Identify which cell holds the provided text, then report its [x, y] central coordinate. 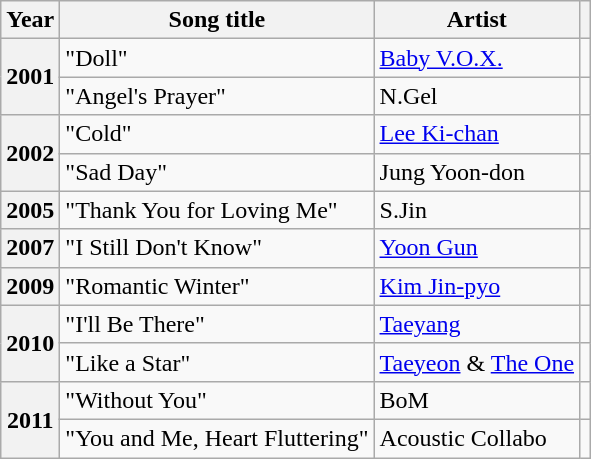
Year [30, 20]
"You and Me, Heart Fluttering" [217, 438]
"Angel's Prayer" [217, 96]
2010 [30, 343]
Artist [477, 20]
2007 [30, 248]
"Thank You for Loving Me" [217, 210]
Jung Yoon-don [477, 172]
"Doll" [217, 58]
"Sad Day" [217, 172]
2011 [30, 419]
"Romantic Winter" [217, 286]
Song title [217, 20]
Taeyang [477, 324]
Yoon Gun [477, 248]
2001 [30, 77]
2009 [30, 286]
2002 [30, 153]
"I Still Don't Know" [217, 248]
2005 [30, 210]
"I'll Be There" [217, 324]
S.Jin [477, 210]
"Cold" [217, 134]
Taeyeon & The One [477, 362]
N.Gel [477, 96]
Acoustic Collabo [477, 438]
"Like a Star" [217, 362]
Baby V.O.X. [477, 58]
Lee Ki-chan [477, 134]
Kim Jin-pyo [477, 286]
"Without You" [217, 400]
BoM [477, 400]
